Locate the cell with the specified text and output its [x, y] center coordinate. 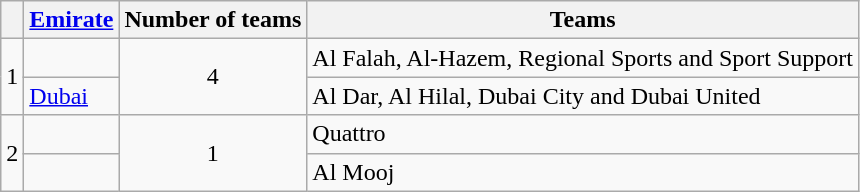
4 [213, 77]
Number of teams [213, 20]
2 [12, 153]
Teams [583, 20]
Emirate [72, 20]
Quattro [583, 134]
Al Falah, Al-Hazem, Regional Sports and Sport Support [583, 58]
Dubai [72, 96]
Al Dar, Al Hilal, Dubai City and Dubai United [583, 96]
Al Mooj [583, 172]
